Identify which cell holds the provided text, then report its [x, y] central coordinate. 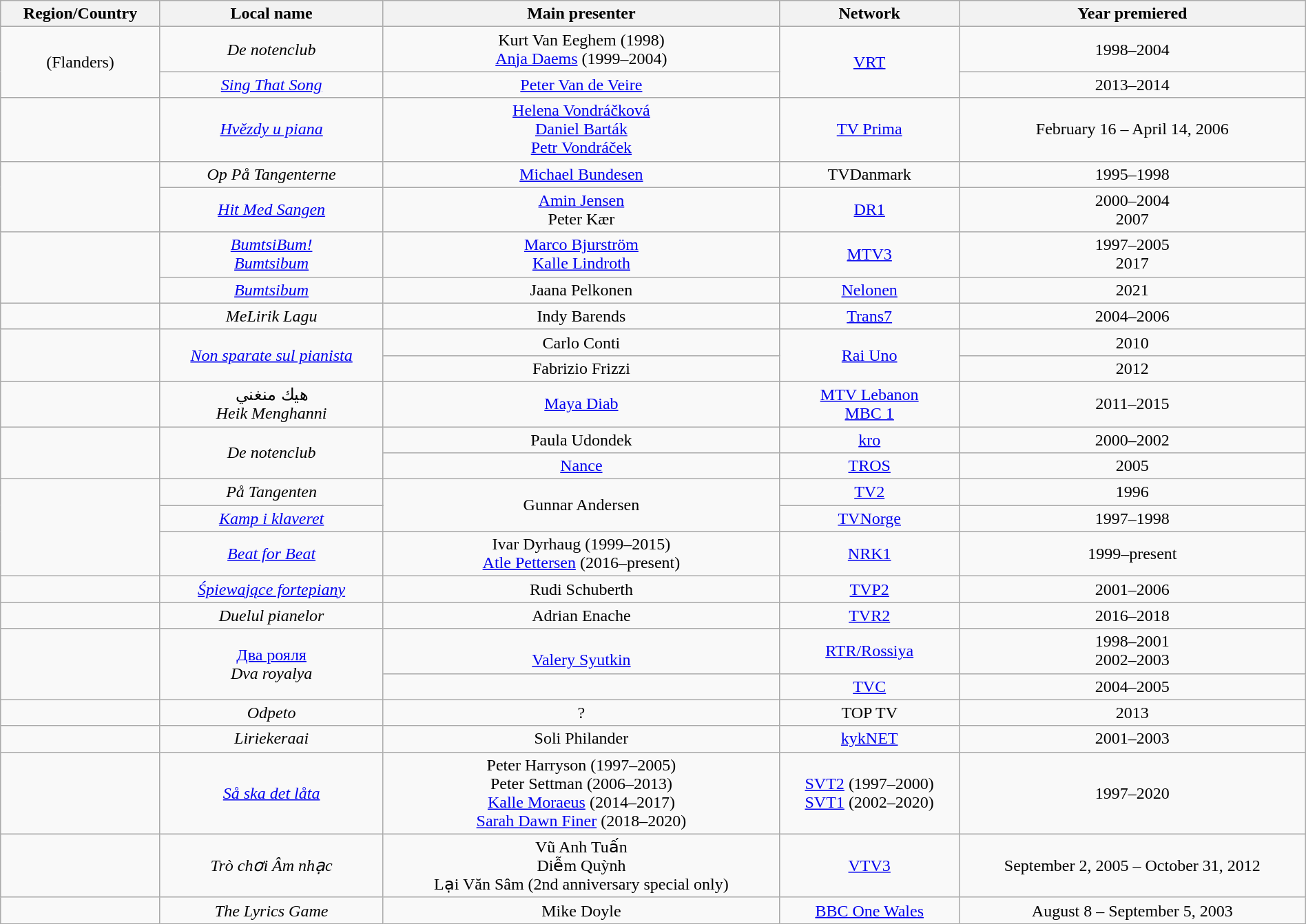
BBC One Wales [869, 910]
Mike Doyle [581, 910]
Hit Med Sangen [271, 209]
Marco Bjurström Kalle Lindroth [581, 255]
Beat for Beat [271, 554]
1997–2005 2017 [1132, 255]
MTV LebanonMBC 1 [869, 403]
kro [869, 440]
Rai Uno [869, 355]
Bumtsibum [271, 290]
2000–2004 2007 [1132, 209]
VTV3 [869, 865]
MTV3 [869, 255]
Michael Bundesen [581, 174]
2016–2018 [1132, 616]
Year premiered [1132, 14]
Indy Barends [581, 316]
TVDanmark [869, 174]
Gunnar Andersen [581, 505]
1997–2020 [1132, 793]
Jaana Pelkonen [581, 290]
TV2 [869, 492]
Vũ Anh TuấnDiễm QuỳnhLại Văn Sâm (2nd anniversary special only) [581, 865]
2011–2015 [1132, 403]
1998–2004 [1132, 50]
NRK1 [869, 554]
TVR2 [869, 616]
BumtsiBum!Bumtsibum [271, 255]
TOP TV [869, 713]
Paula Udondek [581, 440]
Valery Syutkin [581, 651]
2021 [1132, 290]
September 2, 2005 – October 31, 2012 [1132, 865]
2010 [1132, 342]
Odpeto [271, 713]
Region/Country [81, 14]
VRT [869, 62]
2012 [1132, 368]
? [581, 713]
Hvězdy u piana [271, 129]
Peter Van de Veire [581, 85]
På Tangenten [271, 492]
February 16 – April 14, 2006 [1132, 129]
RTR/Rossiya [869, 651]
Śpiewające fortepiany [271, 589]
Carlo Conti [581, 342]
1995–1998 [1132, 174]
Два рояляDva royalya [271, 664]
Network [869, 14]
TVP2 [869, 589]
Amin Jensen Peter Kær [581, 209]
August 8 – September 5, 2003 [1132, 910]
DR1 [869, 209]
Duelul pianelor [271, 616]
1997–1998 [1132, 518]
Non sparate sul pianista [271, 355]
2000–2002 [1132, 440]
Soli Philander [581, 739]
TV Prima [869, 129]
1996 [1132, 492]
SVT2 (1997–2000)SVT1 (2002–2020) [869, 793]
2013–2014 [1132, 85]
Adrian Enache [581, 616]
Ivar Dyrhaug (1999–2015) Atle Pettersen (2016–present) [581, 554]
Local name [271, 14]
Op På Tangenterne [271, 174]
MeLirik Lagu [271, 316]
Sing That Song [271, 85]
Nance [581, 466]
Main presenter [581, 14]
2004–2006 [1132, 316]
Kurt Van Eeghem (1998) Anja Daems (1999–2004) [581, 50]
The Lyrics Game [271, 910]
Rudi Schuberth [581, 589]
Maya Diab [581, 403]
2001–2003 [1132, 739]
kykNET [869, 739]
2001–2006 [1132, 589]
Så ska det låta [271, 793]
TROS [869, 466]
Trò chơi Âm nhạc [271, 865]
TVNorge [869, 518]
2004–2005 [1132, 686]
Fabrizio Frizzi [581, 368]
Trans7 [869, 316]
TVC [869, 686]
2013 [1132, 713]
(Flanders) [81, 62]
1999–present [1132, 554]
هيك منغنيHeik Menghanni [271, 403]
Peter Harryson (1997–2005)Peter Settman (2006–2013)Kalle Moraeus (2014–2017)Sarah Dawn Finer (2018–2020) [581, 793]
Nelonen [869, 290]
Liriekeraai [271, 739]
Helena VondráčkováDaniel BartákPetr Vondráček [581, 129]
2005 [1132, 466]
1998–20012002–2003 [1132, 651]
Kamp i klaveret [271, 518]
